Find where the given text appears and provide that cell's center as [x, y] coordinate. 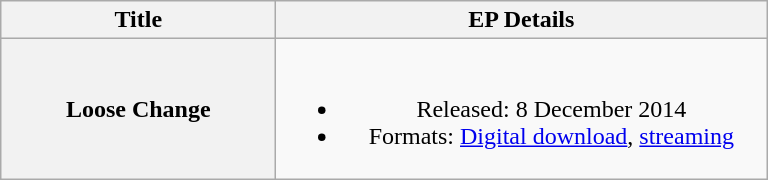
Released: 8 December 2014Formats: Digital download, streaming [522, 109]
EP Details [522, 20]
Title [138, 20]
Loose Change [138, 109]
